Find where the given text appears and provide that cell's center as (X, Y) coordinate. 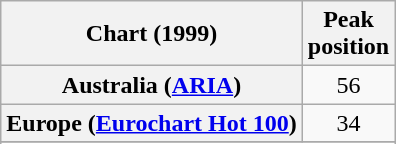
Australia (ARIA) (152, 85)
Europe (Eurochart Hot 100) (152, 123)
56 (348, 85)
Peakposition (348, 34)
34 (348, 123)
Chart (1999) (152, 34)
